Return (X, Y) of the center of cell containing provided text 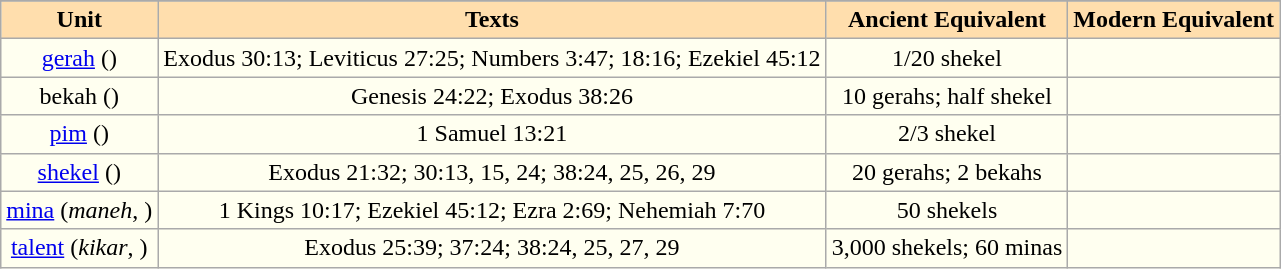
shekel () (80, 172)
10 gerahs; half shekel (947, 96)
Exodus 30:13; Leviticus 27:25; Numbers 3:47; 18:16; Ezekiel 45:12 (492, 58)
Modern Equivalent (1174, 20)
gerah () (80, 58)
Exodus 21:32; 30:13, 15, 24; 38:24, 25, 26, 29 (492, 172)
Unit (80, 20)
2/3 shekel (947, 134)
pim () (80, 134)
Ancient Equivalent (947, 20)
Exodus 25:39; 37:24; 38:24, 25, 27, 29 (492, 248)
bekah () (80, 96)
20 gerahs; 2 bekahs (947, 172)
Genesis 24:22; Exodus 38:26 (492, 96)
1/20 shekel (947, 58)
50 shekels (947, 210)
Texts (492, 20)
3,000 shekels; 60 minas (947, 248)
1 Samuel 13:21 (492, 134)
talent (kikar, ) (80, 248)
mina (maneh, ) (80, 210)
1 Kings 10:17; Ezekiel 45:12; Ezra 2:69; Nehemiah 7:70 (492, 210)
